Provide the (X, Y) coordinate of the cell's center where the given text is located.  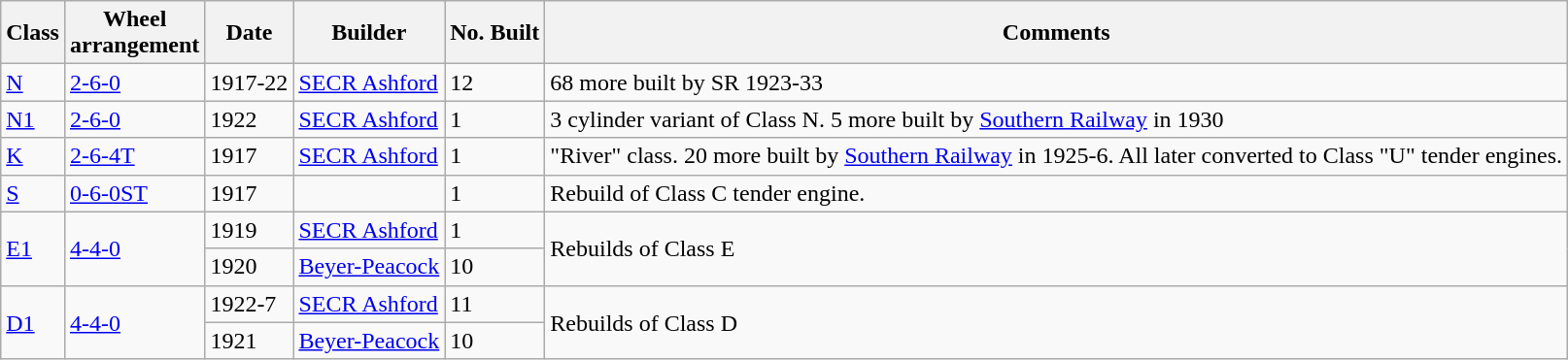
12 (495, 82)
2-6-4T (134, 156)
1922-7 (249, 304)
Builder (369, 33)
1922 (249, 119)
0-6-0ST (134, 193)
1919 (249, 230)
1917-22 (249, 82)
Comments (1057, 33)
11 (495, 304)
Wheelarrangement (134, 33)
1920 (249, 267)
1921 (249, 341)
N (33, 82)
68 more built by SR 1923-33 (1057, 82)
Class (33, 33)
Rebuild of Class C tender engine. (1057, 193)
3 cylinder variant of Class N. 5 more built by Southern Railway in 1930 (1057, 119)
"River" class. 20 more built by Southern Railway in 1925-6. All later converted to Class "U" tender engines. (1057, 156)
Rebuilds of Class D (1057, 322)
Date (249, 33)
E1 (33, 248)
No. Built (495, 33)
Rebuilds of Class E (1057, 248)
K (33, 156)
N1 (33, 119)
S (33, 193)
D1 (33, 322)
